Find where the given text appears and provide that cell's center as (x, y) coordinate. 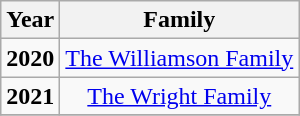
Family (180, 20)
2021 (30, 96)
Year (30, 20)
2020 (30, 58)
The Williamson Family (180, 58)
The Wright Family (180, 96)
